Output the [x, y] coordinate of the center of the cell containing the given text.  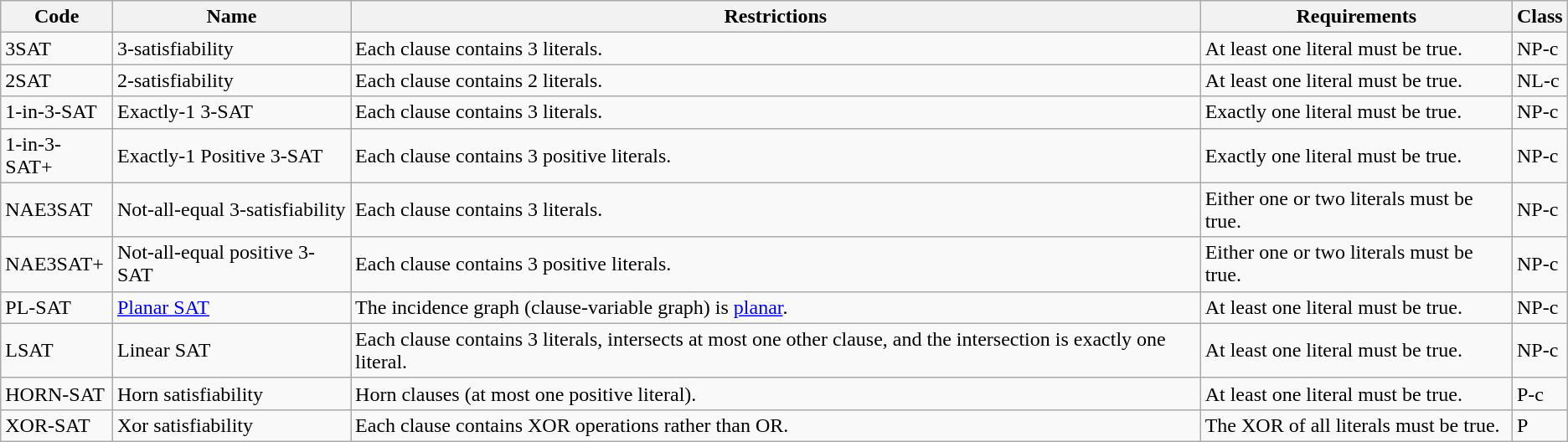
Class [1540, 17]
P [1540, 425]
1-in-3-SAT [57, 112]
2SAT [57, 80]
NAE3SAT+ [57, 265]
HORN-SAT [57, 393]
Horn clauses (at most one positive literal). [776, 393]
P-c [1540, 393]
2-satisfiability [231, 80]
Exactly-1 Positive 3-SAT [231, 156]
Not-all-equal positive 3-SAT [231, 265]
NAE3SAT [57, 209]
Name [231, 17]
3-satisfiability [231, 49]
Restrictions [776, 17]
LSAT [57, 350]
Linear SAT [231, 350]
NL-c [1540, 80]
Xor satisfiability [231, 425]
Each clause contains XOR operations rather than OR. [776, 425]
Code [57, 17]
Requirements [1356, 17]
The incidence graph (clause-variable graph) is planar. [776, 307]
Each clause contains 2 literals. [776, 80]
Exactly-1 3-SAT [231, 112]
XOR-SAT [57, 425]
Horn satisfiability [231, 393]
Each clause contains 3 literals, intersects at most one other clause, and the intersection is exactly one literal. [776, 350]
3SAT [57, 49]
PL-SAT [57, 307]
Planar SAT [231, 307]
1-in-3-SAT+ [57, 156]
The XOR of all literals must be true. [1356, 425]
Not-all-equal 3-satisfiability [231, 209]
